Detect which cell encompasses the target text, then output its [X, Y] center coordinate. 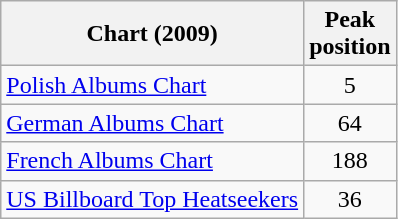
US Billboard Top Heatseekers [152, 199]
Chart (2009) [152, 34]
German Albums Chart [152, 123]
5 [350, 85]
French Albums Chart [152, 161]
188 [350, 161]
Polish Albums Chart [152, 85]
64 [350, 123]
36 [350, 199]
Peakposition [350, 34]
